Detect which cell encompasses the target text, then output its [X, Y] center coordinate. 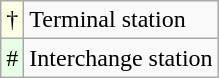
† [12, 20]
# [12, 58]
Interchange station [121, 58]
Terminal station [121, 20]
